Scan for the cell matching the given text and deliver its [x, y] coordinate at center. 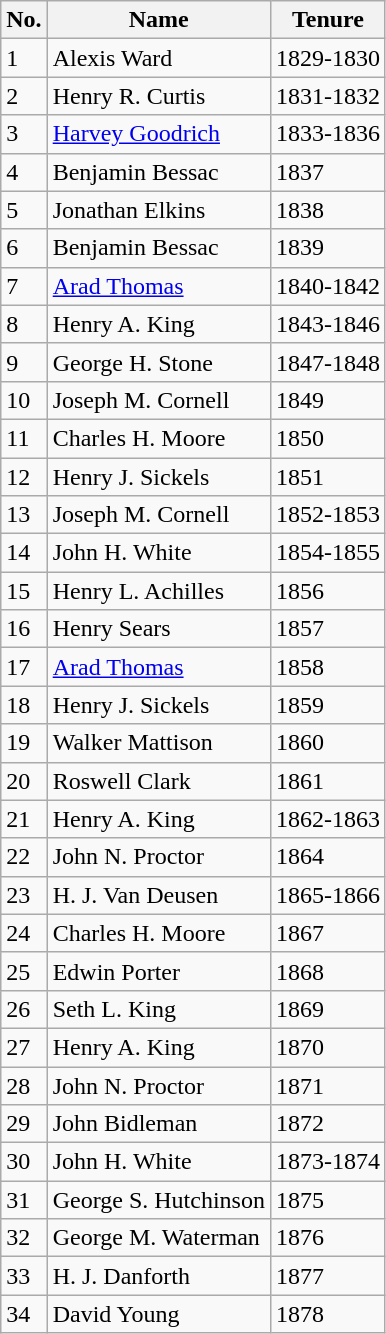
1858 [328, 667]
Alexis Ward [158, 58]
1859 [328, 705]
1864 [328, 857]
5 [24, 210]
10 [24, 400]
33 [24, 1276]
1851 [328, 477]
1 [24, 58]
1847-1848 [328, 362]
Tenure [328, 20]
2 [24, 96]
Harvey Goodrich [158, 134]
George S. Hutchinson [158, 1200]
1870 [328, 1047]
1872 [328, 1124]
John Bidleman [158, 1124]
34 [24, 1314]
Roswell Clark [158, 781]
15 [24, 591]
29 [24, 1124]
13 [24, 515]
1840-1842 [328, 286]
24 [24, 933]
30 [24, 1162]
26 [24, 1009]
1857 [328, 629]
1865-1866 [328, 895]
1860 [328, 743]
14 [24, 553]
18 [24, 705]
17 [24, 667]
1869 [328, 1009]
1852-1853 [328, 515]
20 [24, 781]
1831-1832 [328, 96]
1854-1855 [328, 553]
1838 [328, 210]
1849 [328, 400]
Name [158, 20]
1829-1830 [328, 58]
1839 [328, 248]
1850 [328, 438]
David Young [158, 1314]
Edwin Porter [158, 971]
1868 [328, 971]
4 [24, 172]
George H. Stone [158, 362]
Jonathan Elkins [158, 210]
H. J. Danforth [158, 1276]
12 [24, 477]
7 [24, 286]
22 [24, 857]
1861 [328, 781]
25 [24, 971]
1873-1874 [328, 1162]
Henry L. Achilles [158, 591]
H. J. Van Deusen [158, 895]
Walker Mattison [158, 743]
1877 [328, 1276]
28 [24, 1085]
3 [24, 134]
9 [24, 362]
Seth L. King [158, 1009]
No. [24, 20]
1867 [328, 933]
George M. Waterman [158, 1238]
1871 [328, 1085]
6 [24, 248]
16 [24, 629]
1875 [328, 1200]
Henry Sears [158, 629]
1856 [328, 591]
1876 [328, 1238]
32 [24, 1238]
27 [24, 1047]
1862-1863 [328, 819]
1837 [328, 172]
23 [24, 895]
1833-1836 [328, 134]
19 [24, 743]
1878 [328, 1314]
11 [24, 438]
31 [24, 1200]
21 [24, 819]
Henry R. Curtis [158, 96]
1843-1846 [328, 324]
8 [24, 324]
